Provide the [X, Y] coordinate of the cell's center where the given text is located.  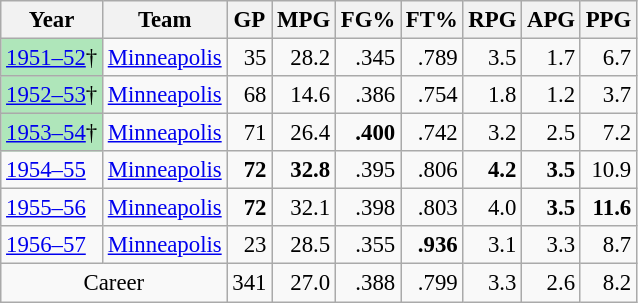
FG% [368, 20]
.799 [432, 283]
GP [250, 20]
.386 [368, 95]
1952–53† [52, 95]
11.6 [608, 208]
Year [52, 20]
PPG [608, 20]
3.2 [492, 133]
3.1 [492, 245]
2.5 [552, 133]
4.2 [492, 170]
28.2 [304, 58]
.789 [432, 58]
.742 [432, 133]
1.8 [492, 95]
14.6 [304, 95]
Team [164, 20]
4.0 [492, 208]
.936 [432, 245]
.345 [368, 58]
1953–54† [52, 133]
.400 [368, 133]
APG [552, 20]
RPG [492, 20]
.395 [368, 170]
6.7 [608, 58]
7.2 [608, 133]
.806 [432, 170]
8.7 [608, 245]
71 [250, 133]
10.9 [608, 170]
.388 [368, 283]
3.7 [608, 95]
1.2 [552, 95]
FT% [432, 20]
35 [250, 58]
MPG [304, 20]
32.8 [304, 170]
1956–57 [52, 245]
27.0 [304, 283]
8.2 [608, 283]
.803 [432, 208]
32.1 [304, 208]
.754 [432, 95]
341 [250, 283]
68 [250, 95]
28.5 [304, 245]
23 [250, 245]
1951–52† [52, 58]
1954–55 [52, 170]
1.7 [552, 58]
.355 [368, 245]
1955–56 [52, 208]
26.4 [304, 133]
2.6 [552, 283]
.398 [368, 208]
Career [114, 283]
